Scan for the cell matching the given text and deliver its [x, y] coordinate at center. 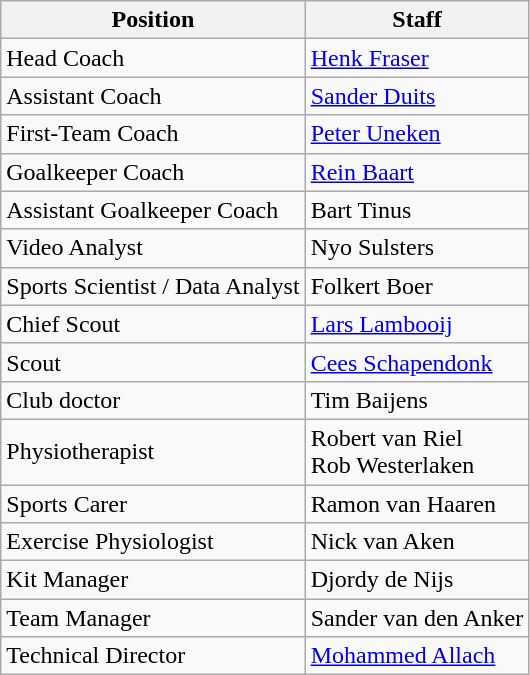
Kit Manager [153, 580]
Position [153, 20]
Video Analyst [153, 248]
Physiotherapist [153, 452]
Exercise Physiologist [153, 542]
First-Team Coach [153, 134]
Technical Director [153, 656]
Nick van Aken [417, 542]
Goalkeeper Coach [153, 172]
Sander Duits [417, 96]
Scout [153, 362]
Sander van den Anker [417, 618]
Chief Scout [153, 324]
Djordy de Nijs [417, 580]
Nyo Sulsters [417, 248]
Cees Schapendonk [417, 362]
Sports Scientist / Data Analyst [153, 286]
Assistant Coach [153, 96]
Team Manager [153, 618]
Folkert Boer [417, 286]
Club doctor [153, 400]
Assistant Goalkeeper Coach [153, 210]
Henk Fraser [417, 58]
Robert van Riel Rob Westerlaken [417, 452]
Tim Baijens [417, 400]
Ramon van Haaren [417, 503]
Staff [417, 20]
Rein Baart [417, 172]
Bart Tinus [417, 210]
Sports Carer [153, 503]
Lars Lambooij [417, 324]
Mohammed Allach [417, 656]
Peter Uneken [417, 134]
Head Coach [153, 58]
